Extract the (x, y) coordinate from the center of the cell holding the provided text.  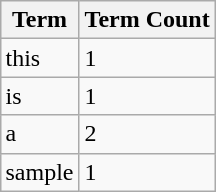
a (40, 134)
sample (40, 172)
this (40, 58)
2 (147, 134)
is (40, 96)
Term (40, 20)
Term Count (147, 20)
